Return (X, Y) of the center of cell containing provided text 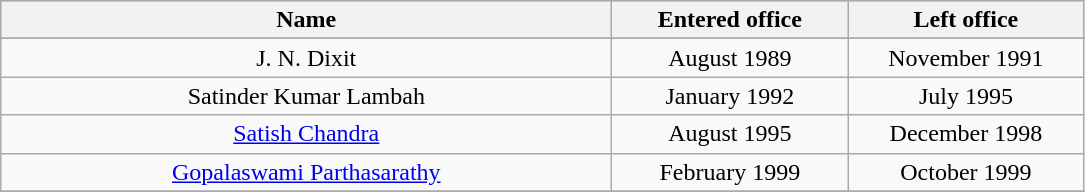
August 1995 (730, 134)
Satinder Kumar Lambah (306, 96)
February 1999 (730, 172)
J. N. Dixit (306, 58)
Entered office (730, 20)
October 1999 (966, 172)
Satish Chandra (306, 134)
November 1991 (966, 58)
July 1995 (966, 96)
Gopalaswami Parthasarathy (306, 172)
January 1992 (730, 96)
August 1989 (730, 58)
December 1998 (966, 134)
Left office (966, 20)
Name (306, 20)
